Output the [X, Y] coordinate of the center of the cell containing the given text.  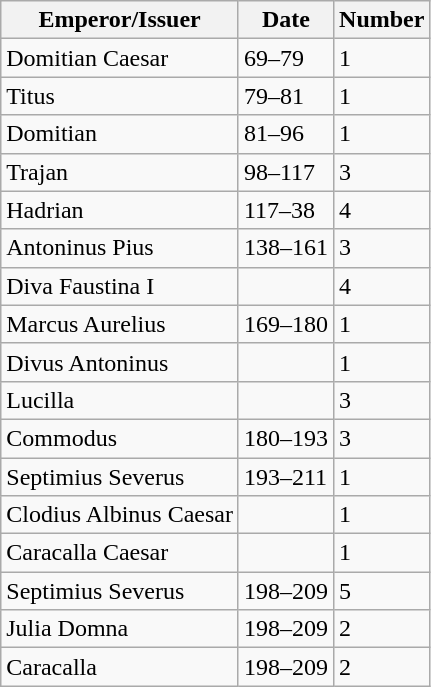
79–81 [286, 96]
Date [286, 20]
69–79 [286, 58]
193–211 [286, 477]
Emperor/Issuer [120, 20]
Lucilla [120, 400]
117–38 [286, 210]
Divus Antoninus [120, 362]
Diva Faustina I [120, 286]
5 [382, 591]
Domitian [120, 134]
Commodus [120, 438]
138–161 [286, 248]
Number [382, 20]
Caracalla Caesar [120, 553]
Marcus Aurelius [120, 324]
Trajan [120, 172]
Caracalla [120, 667]
Antoninus Pius [120, 248]
Julia Domna [120, 629]
Clodius Albinus Caesar [120, 515]
Hadrian [120, 210]
98–117 [286, 172]
81–96 [286, 134]
Titus [120, 96]
Domitian Caesar [120, 58]
169–180 [286, 324]
180–193 [286, 438]
